Provide the [X, Y] coordinate of the cell's center where the given text is located.  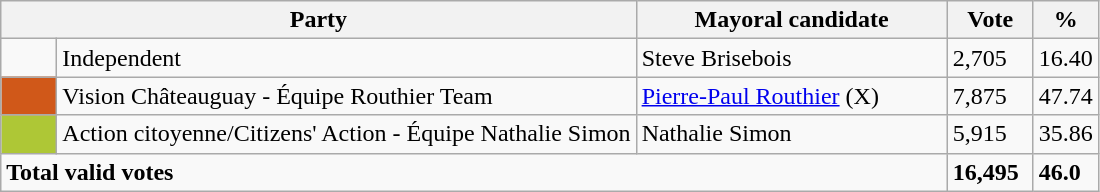
Pierre-Paul Routhier (X) [792, 96]
2,705 [990, 58]
Independent [346, 58]
Vision Châteauguay - Équipe Routhier Team [346, 96]
47.74 [1066, 96]
16.40 [1066, 58]
Nathalie Simon [792, 134]
7,875 [990, 96]
46.0 [1066, 172]
Steve Brisebois [792, 58]
Total valid votes [474, 172]
Vote [990, 20]
5,915 [990, 134]
Action citoyenne/Citizens' Action - Équipe Nathalie Simon [346, 134]
35.86 [1066, 134]
16,495 [990, 172]
Mayoral candidate [792, 20]
Party [318, 20]
% [1066, 20]
